Output the [x, y] coordinate of the center of the cell containing the given text.  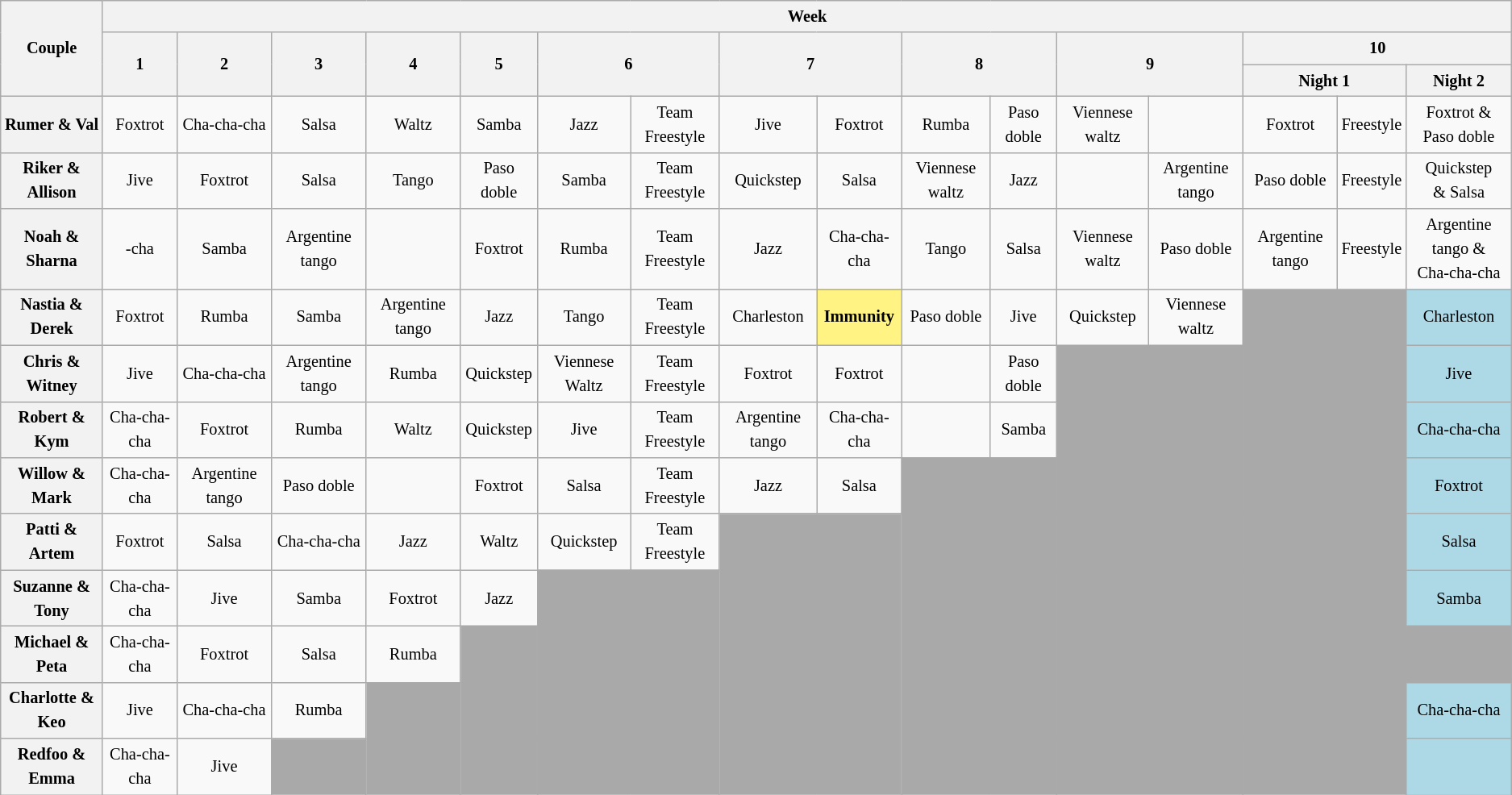
Foxtrot &Paso doble [1459, 124]
Night 2 [1459, 81]
Chris & Witney [52, 373]
4 [413, 65]
1 [140, 65]
5 [499, 65]
Viennese Waltz [584, 373]
Charlotte & Keo [52, 710]
9 [1150, 65]
Immunity [860, 317]
Michael & Peta [52, 654]
Redfoo & Emma [52, 767]
Noah & Sharna [52, 249]
Riker & Allison [52, 181]
10 [1377, 48]
8 [979, 65]
Willow & Mark [52, 485]
-cha [140, 249]
6 [628, 65]
Rumer & Val [52, 124]
Couple [52, 48]
Night 1 [1325, 81]
7 [810, 65]
Patti & Artem [52, 542]
Argentine tango &Cha-cha-cha [1459, 249]
Nastia & Derek [52, 317]
2 [224, 65]
Quickstep& Salsa [1459, 181]
Robert & Kym [52, 430]
Suzanne & Tony [52, 598]
Week [807, 16]
3 [319, 65]
